Determine the [x, y] coordinate at the center of the cell enclosing the given text.  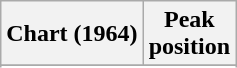
Peakposition [189, 34]
Chart (1964) [72, 34]
